Locate the cell with the specified text and output its [x, y] center coordinate. 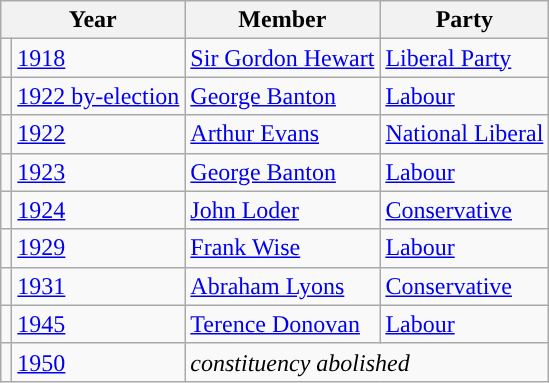
Year [93, 20]
1922 [98, 134]
1923 [98, 172]
Member [282, 20]
1922 by-election [98, 96]
1945 [98, 324]
1918 [98, 58]
Party [464, 20]
Abraham Lyons [282, 286]
1924 [98, 210]
National Liberal [464, 134]
1929 [98, 248]
Sir Gordon Hewart [282, 58]
John Loder [282, 210]
Arthur Evans [282, 134]
Frank Wise [282, 248]
1931 [98, 286]
1950 [98, 362]
Liberal Party [464, 58]
Terence Donovan [282, 324]
constituency abolished [367, 362]
